Locate the cell with the specified text and output its (X, Y) center coordinate. 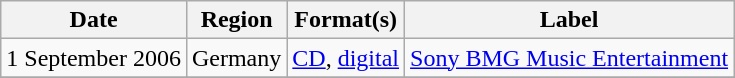
Date (94, 20)
Format(s) (346, 20)
1 September 2006 (94, 58)
CD, digital (346, 58)
Germany (236, 58)
Label (570, 20)
Sony BMG Music Entertainment (570, 58)
Region (236, 20)
